Pinpoint the cell where the given text exists, returning its (x, y) midpoint coordinate. 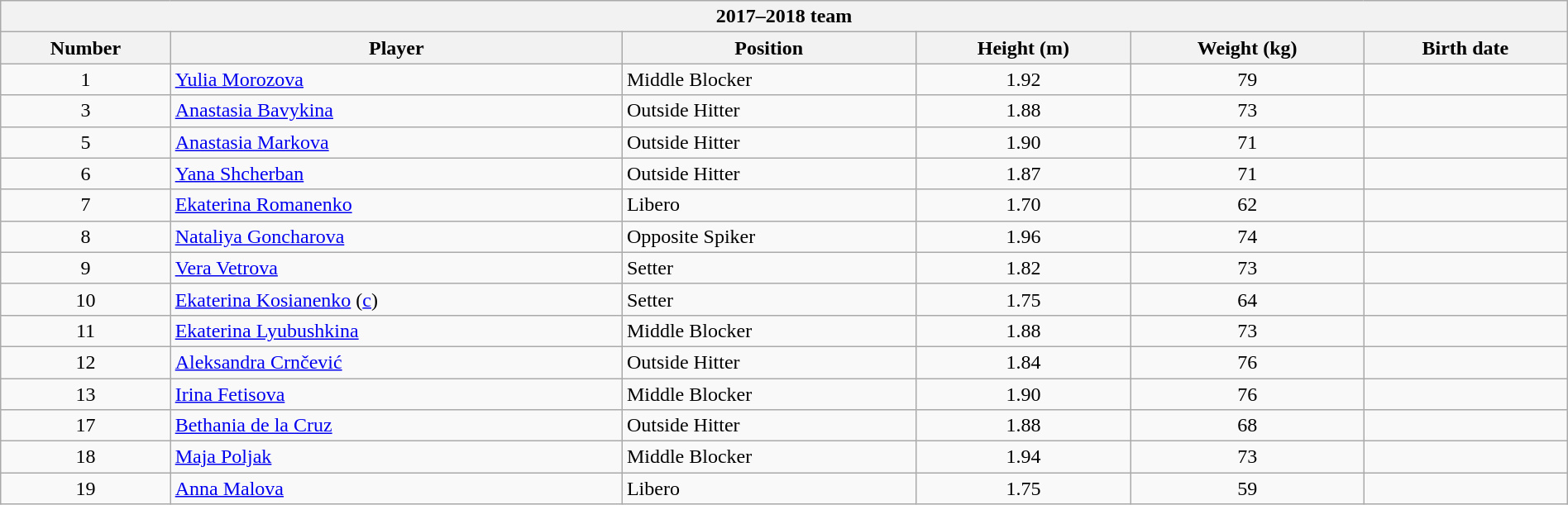
Bethania de la Cruz (396, 426)
17 (86, 426)
1 (86, 79)
9 (86, 268)
Birth date (1465, 48)
1.96 (1024, 236)
7 (86, 205)
1.82 (1024, 268)
68 (1247, 426)
Height (m) (1024, 48)
Anastasia Bavykina (396, 111)
Weight (kg) (1247, 48)
1.87 (1024, 174)
12 (86, 362)
Opposite Spiker (769, 236)
10 (86, 299)
Anastasia Markova (396, 142)
1.94 (1024, 457)
Yulia Morozova (396, 79)
Vera Vetrova (396, 268)
1.70 (1024, 205)
11 (86, 331)
64 (1247, 299)
8 (86, 236)
Ekaterina Kosianenko (c) (396, 299)
Nataliya Goncharova (396, 236)
Ekaterina Romanenko (396, 205)
1.92 (1024, 79)
59 (1247, 488)
62 (1247, 205)
74 (1247, 236)
5 (86, 142)
Aleksandra Crnčević (396, 362)
Ekaterina Lyubushkina (396, 331)
Position (769, 48)
6 (86, 174)
2017–2018 team (784, 17)
3 (86, 111)
Number (86, 48)
Maja Poljak (396, 457)
Anna Malova (396, 488)
Player (396, 48)
19 (86, 488)
Yana Shcherban (396, 174)
13 (86, 394)
Irina Fetisova (396, 394)
1.84 (1024, 362)
18 (86, 457)
79 (1247, 79)
